Identify which cell holds the provided text, then report its [x, y] central coordinate. 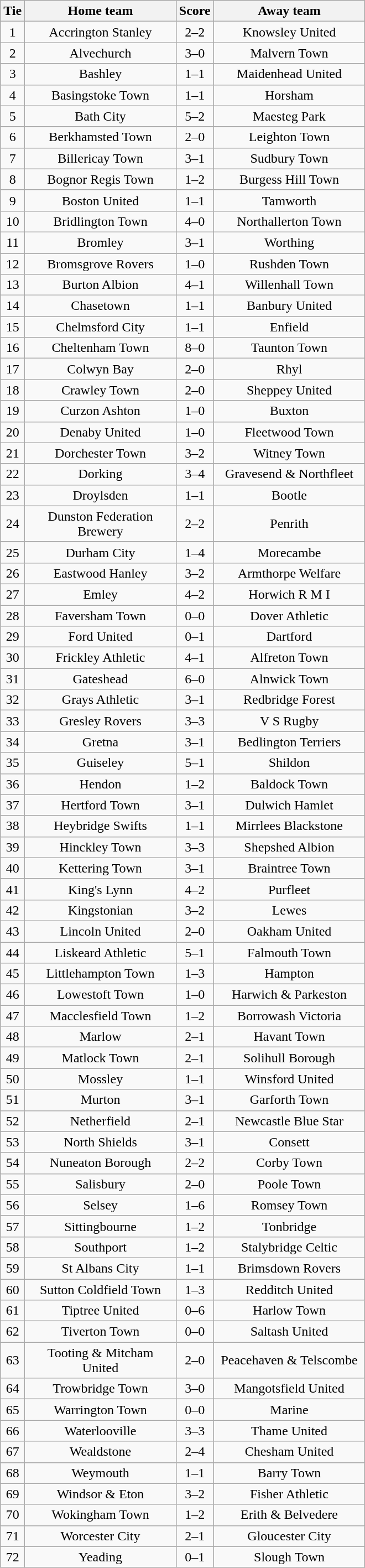
69 [13, 1494]
Sittingbourne [101, 1226]
Penrith [289, 523]
Bromley [101, 242]
30 [13, 658]
Falmouth Town [289, 952]
Bedlington Terriers [289, 742]
56 [13, 1205]
Tie [13, 11]
Erith & Belvedere [289, 1515]
3–4 [195, 474]
51 [13, 1100]
13 [13, 285]
Peacehaven & Telscombe [289, 1360]
34 [13, 742]
Horsham [289, 95]
61 [13, 1311]
Yeading [101, 1557]
Harlow Town [289, 1311]
5 [13, 116]
Lowestoft Town [101, 995]
48 [13, 1037]
Enfield [289, 327]
64 [13, 1389]
Basingstoke Town [101, 95]
3 [13, 74]
68 [13, 1473]
King's Lynn [101, 889]
Burton Albion [101, 285]
1 [13, 32]
Bridlington Town [101, 221]
Borrowash Victoria [289, 1016]
Frickley Athletic [101, 658]
Guiseley [101, 763]
62 [13, 1332]
54 [13, 1163]
Waterlooville [101, 1431]
Sudbury Town [289, 158]
Warrington Town [101, 1410]
18 [13, 390]
Murton [101, 1100]
Chelmsford City [101, 327]
72 [13, 1557]
37 [13, 805]
Bognor Regis Town [101, 179]
1–6 [195, 1205]
Saltash United [289, 1332]
Faversham Town [101, 616]
52 [13, 1121]
Crawley Town [101, 390]
Stalybridge Celtic [289, 1247]
Redditch United [289, 1290]
15 [13, 327]
Fleetwood Town [289, 432]
Gravesend & Northfleet [289, 474]
Netherfield [101, 1121]
28 [13, 616]
Harwich & Parkeston [289, 995]
Macclesfield Town [101, 1016]
Score [195, 11]
Emley [101, 594]
Rushden Town [289, 264]
Away team [289, 11]
0–6 [195, 1311]
Maidenhead United [289, 74]
35 [13, 763]
Sutton Coldfield Town [101, 1290]
Ford United [101, 637]
Bromsgrove Rovers [101, 264]
4 [13, 95]
Malvern Town [289, 53]
Buxton [289, 411]
10 [13, 221]
Sheppey United [289, 390]
Gloucester City [289, 1536]
Maesteg Park [289, 116]
Grays Athletic [101, 700]
40 [13, 868]
Bashley [101, 74]
Hinckley Town [101, 847]
Gateshead [101, 679]
Accrington Stanley [101, 32]
2–4 [195, 1452]
Hampton [289, 974]
Heybridge Swifts [101, 826]
2 [13, 53]
Alfreton Town [289, 658]
St Albans City [101, 1268]
Fisher Athletic [289, 1494]
Poole Town [289, 1184]
Lincoln United [101, 931]
Redbridge Forest [289, 700]
Bootle [289, 495]
Billericay Town [101, 158]
55 [13, 1184]
29 [13, 637]
Worthing [289, 242]
Tiverton Town [101, 1332]
1–4 [195, 552]
33 [13, 721]
Eastwood Hanley [101, 573]
Shepshed Albion [289, 847]
Kettering Town [101, 868]
Slough Town [289, 1557]
Weymouth [101, 1473]
Chesham United [289, 1452]
Colwyn Bay [101, 369]
Marine [289, 1410]
22 [13, 474]
8–0 [195, 348]
Oakham United [289, 931]
63 [13, 1360]
Romsey Town [289, 1205]
39 [13, 847]
59 [13, 1268]
Consett [289, 1142]
Armthorpe Welfare [289, 573]
Dorchester Town [101, 453]
Cheltenham Town [101, 348]
Tonbridge [289, 1226]
Curzon Ashton [101, 411]
Dulwich Hamlet [289, 805]
Tamworth [289, 200]
Wealdstone [101, 1452]
36 [13, 784]
32 [13, 700]
Hertford Town [101, 805]
Southport [101, 1247]
58 [13, 1247]
Willenhall Town [289, 285]
Boston United [101, 200]
47 [13, 1016]
25 [13, 552]
Littlehampton Town [101, 974]
Kingstonian [101, 910]
Selsey [101, 1205]
5–2 [195, 116]
Worcester City [101, 1536]
Garforth Town [289, 1100]
11 [13, 242]
V S Rugby [289, 721]
Purfleet [289, 889]
Braintree Town [289, 868]
65 [13, 1410]
23 [13, 495]
Morecambe [289, 552]
Dover Athletic [289, 616]
43 [13, 931]
Droylsden [101, 495]
57 [13, 1226]
Barry Town [289, 1473]
6–0 [195, 679]
16 [13, 348]
Horwich R M I [289, 594]
70 [13, 1515]
Salisbury [101, 1184]
Taunton Town [289, 348]
42 [13, 910]
Mossley [101, 1079]
Tooting & Mitcham United [101, 1360]
45 [13, 974]
60 [13, 1290]
Witney Town [289, 453]
Gresley Rovers [101, 721]
20 [13, 432]
17 [13, 369]
31 [13, 679]
9 [13, 200]
Matlock Town [101, 1058]
Dorking [101, 474]
Lewes [289, 910]
Hendon [101, 784]
14 [13, 306]
4–0 [195, 221]
Home team [101, 11]
Knowsley United [289, 32]
38 [13, 826]
71 [13, 1536]
67 [13, 1452]
8 [13, 179]
Northallerton Town [289, 221]
Winsford United [289, 1079]
Marlow [101, 1037]
Havant Town [289, 1037]
Shildon [289, 763]
7 [13, 158]
Windsor & Eton [101, 1494]
Brimsdown Rovers [289, 1268]
Denaby United [101, 432]
Thame United [289, 1431]
Mangotsfield United [289, 1389]
Bath City [101, 116]
Tiptree United [101, 1311]
Alnwick Town [289, 679]
Wokingham Town [101, 1515]
41 [13, 889]
Rhyl [289, 369]
Corby Town [289, 1163]
Durham City [101, 552]
21 [13, 453]
49 [13, 1058]
North Shields [101, 1142]
Banbury United [289, 306]
24 [13, 523]
Newcastle Blue Star [289, 1121]
27 [13, 594]
Berkhamsted Town [101, 137]
50 [13, 1079]
Dunston Federation Brewery [101, 523]
Liskeard Athletic [101, 952]
Chasetown [101, 306]
Baldock Town [289, 784]
Leighton Town [289, 137]
6 [13, 137]
66 [13, 1431]
Trowbridge Town [101, 1389]
Solihull Borough [289, 1058]
Burgess Hill Town [289, 179]
Alvechurch [101, 53]
53 [13, 1142]
Dartford [289, 637]
12 [13, 264]
44 [13, 952]
Nuneaton Borough [101, 1163]
Gretna [101, 742]
19 [13, 411]
46 [13, 995]
Mirrlees Blackstone [289, 826]
26 [13, 573]
